Capture the cell that displays the provided text and extract its (x, y) central coordinate. 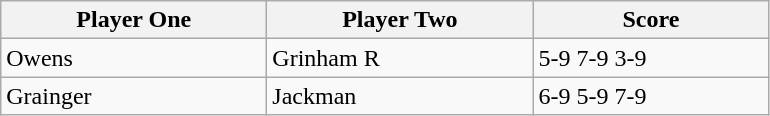
Jackman (400, 96)
5-9 7-9 3-9 (651, 58)
Grinham R (400, 58)
Owens (134, 58)
Grainger (134, 96)
6-9 5-9 7-9 (651, 96)
Score (651, 20)
Player One (134, 20)
Player Two (400, 20)
